Locate the cell with the specified text and output its (X, Y) center coordinate. 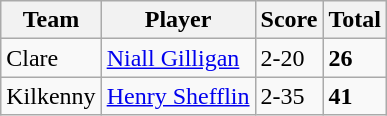
Player (178, 20)
2-35 (289, 96)
Kilkenny (51, 96)
41 (355, 96)
2-20 (289, 58)
Niall Gilligan (178, 58)
Clare (51, 58)
Score (289, 20)
Total (355, 20)
Henry Shefflin (178, 96)
Team (51, 20)
26 (355, 58)
